Extract the (X, Y) coordinate from the center of the cell holding the provided text.  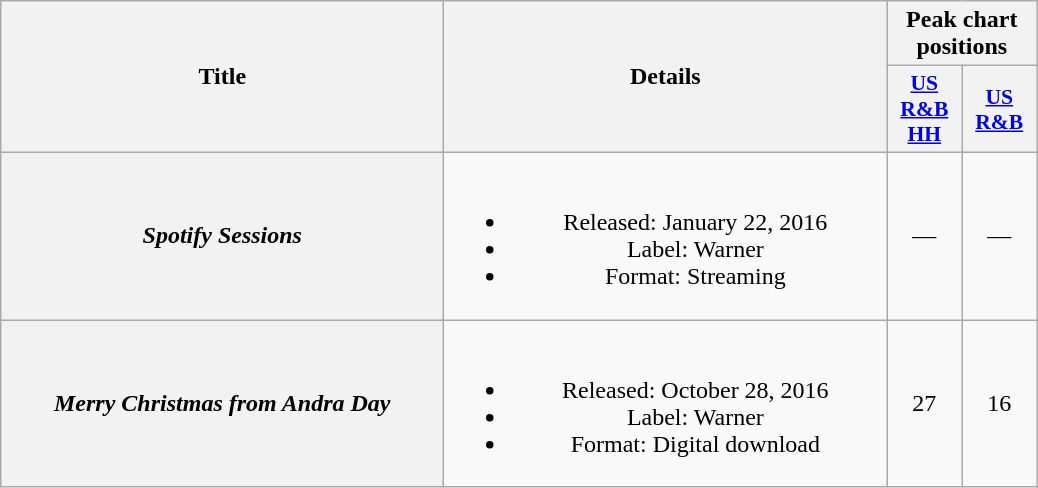
16 (1000, 404)
USR&BHH (924, 110)
Released: October 28, 2016Label: WarnerFormat: Digital download (666, 404)
Merry Christmas from Andra Day (222, 404)
Peak chart positions (962, 34)
Spotify Sessions (222, 236)
USR&B (1000, 110)
Details (666, 77)
Title (222, 77)
Released: January 22, 2016Label: WarnerFormat: Streaming (666, 236)
27 (924, 404)
